For the text-containing cell, return its midpoint in [x, y] coordinate format. 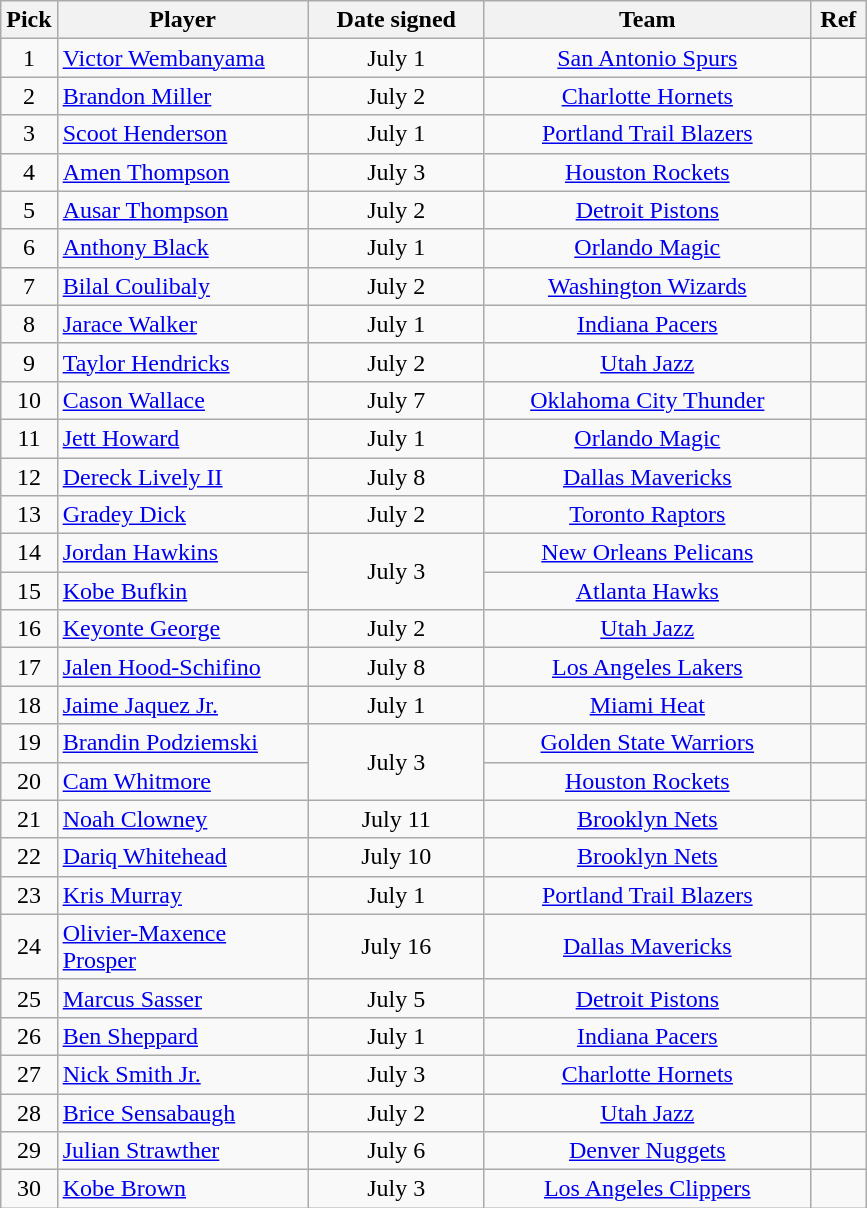
Player [182, 20]
Amen Thompson [182, 172]
Julian Strawther [182, 1151]
Jordan Hawkins [182, 553]
Gradey Dick [182, 515]
25 [29, 998]
Miami Heat [647, 705]
19 [29, 743]
July 6 [396, 1151]
Nick Smith Jr. [182, 1074]
Denver Nuggets [647, 1151]
Dereck Lively II [182, 477]
Victor Wembanyama [182, 58]
Cam Whitmore [182, 781]
14 [29, 553]
Olivier-Maxence Prosper [182, 946]
July 7 [396, 400]
Atlanta Hawks [647, 591]
8 [29, 324]
Keyonte George [182, 629]
26 [29, 1036]
22 [29, 857]
Bilal Coulibaly [182, 286]
24 [29, 946]
Washington Wizards [647, 286]
Golden State Warriors [647, 743]
Brandon Miller [182, 96]
Ben Sheppard [182, 1036]
4 [29, 172]
6 [29, 248]
27 [29, 1074]
15 [29, 591]
Taylor Hendricks [182, 362]
Noah Clowney [182, 819]
Brice Sensabaugh [182, 1113]
Dariq Whitehead [182, 857]
Brandin Podziemski [182, 743]
Scoot Henderson [182, 134]
Pick [29, 20]
3 [29, 134]
Team [647, 20]
Date signed [396, 20]
Ref [838, 20]
July 10 [396, 857]
Oklahoma City Thunder [647, 400]
13 [29, 515]
July 16 [396, 946]
20 [29, 781]
Jarace Walker [182, 324]
San Antonio Spurs [647, 58]
Marcus Sasser [182, 998]
29 [29, 1151]
23 [29, 895]
Jaime Jaquez Jr. [182, 705]
18 [29, 705]
Jett Howard [182, 438]
Kobe Bufkin [182, 591]
9 [29, 362]
Cason Wallace [182, 400]
30 [29, 1189]
10 [29, 400]
16 [29, 629]
12 [29, 477]
Toronto Raptors [647, 515]
28 [29, 1113]
17 [29, 667]
July 5 [396, 998]
Ausar Thompson [182, 210]
Jalen Hood-Schifino [182, 667]
Kobe Brown [182, 1189]
Los Angeles Clippers [647, 1189]
New Orleans Pelicans [647, 553]
11 [29, 438]
Kris Murray [182, 895]
Los Angeles Lakers [647, 667]
5 [29, 210]
2 [29, 96]
Anthony Black [182, 248]
1 [29, 58]
21 [29, 819]
July 11 [396, 819]
7 [29, 286]
